For the text-containing cell, return its midpoint in (x, y) coordinate format. 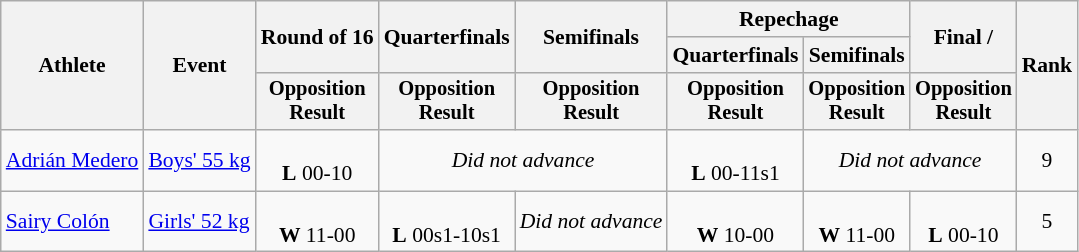
Girls' 52 kg (199, 222)
Rank (1048, 66)
W 10-00 (735, 222)
Event (199, 66)
Round of 16 (318, 36)
L 00-11s1 (735, 160)
5 (1048, 222)
9 (1048, 160)
Boys' 55 kg (199, 160)
Adrián Medero (72, 160)
Athlete (72, 66)
Sairy Colón (72, 222)
Repechage (788, 19)
L 00s1-10s1 (447, 222)
Final / (964, 36)
